From the cell containing the given text, extract its center point as [x, y] coordinate. 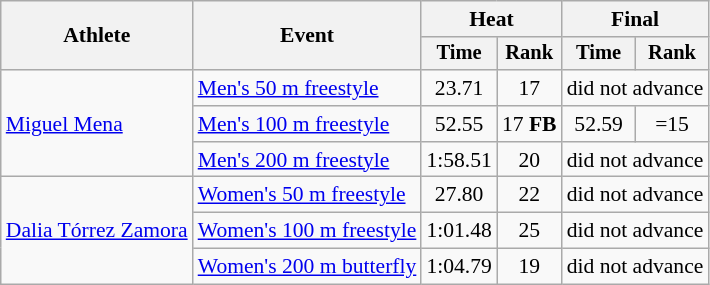
1:04.79 [458, 267]
Women's 50 m freestyle [308, 195]
Final [636, 19]
Heat [491, 19]
Women's 100 m freestyle [308, 231]
25 [530, 231]
1:58.51 [458, 160]
20 [530, 160]
Athlete [97, 36]
Miguel Mena [97, 124]
19 [530, 267]
23.71 [458, 88]
Men's 100 m freestyle [308, 124]
Dalia Tórrez Zamora [97, 230]
=15 [672, 124]
52.59 [599, 124]
Women's 200 m butterfly [308, 267]
Event [308, 36]
1:01.48 [458, 231]
27.80 [458, 195]
Men's 50 m freestyle [308, 88]
22 [530, 195]
17 FB [530, 124]
52.55 [458, 124]
Men's 200 m freestyle [308, 160]
17 [530, 88]
